Return (x, y) of the center of cell containing provided text 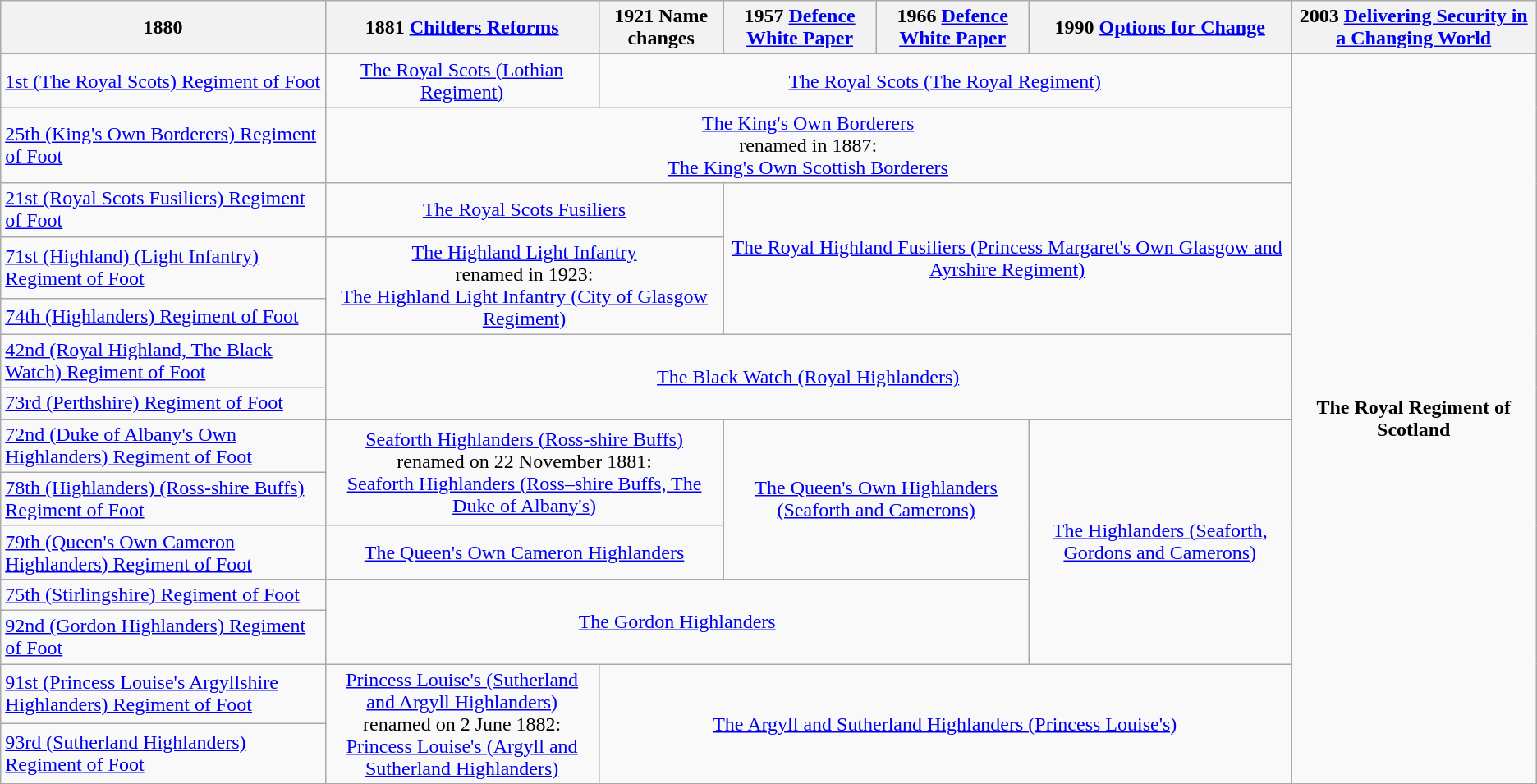
1880 (163, 28)
1881 Childers Reforms (461, 28)
The Queen's Own Highlanders (Seaforth and Camerons) (876, 499)
2003 Delivering Security in a Changing World (1414, 28)
1966 Defence White Paper (952, 28)
The Royal Scots Fusiliers (524, 210)
93rd (Sutherland Highlanders) Regiment of Foot (163, 754)
1990 Options for Change (1159, 28)
73rd (Perthshire) Regiment of Foot (163, 403)
79th (Queen's Own Cameron Highlanders) Regiment of Foot (163, 552)
1st (The Royal Scots) Regiment of Foot (163, 80)
The King's Own Borderersrenamed in 1887:The King's Own Scottish Borderers (808, 145)
75th (Stirlingshire) Regiment of Foot (163, 594)
Princess Louise's (Sutherland and Argyll Highlanders)renamed on 2 June 1882:Princess Louise's (Argyll and Sutherland Highlanders) (461, 723)
92nd (Gordon Highlanders) Regiment of Foot (163, 637)
The Black Watch (Royal Highlanders) (808, 376)
The Royal Scots (Lothian Regiment) (461, 80)
42nd (Royal Highland, The Black Watch) Regiment of Foot (163, 361)
The Royal Regiment of Scotland (1414, 419)
1957 Defence White Paper (800, 28)
The Royal Scots (The Royal Regiment) (944, 80)
The Highland Light Infantryrenamed in 1923:The Highland Light Infantry (City of Glasgow Regiment) (524, 286)
The Royal Highland Fusiliers (Princess Margaret's Own Glasgow and Ayrshire Regiment) (1007, 259)
The Argyll and Sutherland Highlanders (Princess Louise's) (944, 723)
The Queen's Own Cameron Highlanders (524, 552)
21st (Royal Scots Fusiliers) Regiment of Foot (163, 210)
74th (Highlanders) Regiment of Foot (163, 316)
78th (Highlanders) (Ross-shire Buffs) Regiment of Foot (163, 499)
Seaforth Highlanders (Ross-shire Buffs)renamed on 22 November 1881:Seaforth Highlanders (Ross–shire Buffs, The Duke of Albany's) (524, 472)
71st (Highland) (Light Infantry) Regiment of Foot (163, 268)
91st (Princess Louise's Argyllshire Highlanders) Regiment of Foot (163, 693)
1921 Name changes (661, 28)
72nd (Duke of Albany's Own Highlanders) Regiment of Foot (163, 445)
The Highlanders (Seaforth, Gordons and Camerons) (1159, 541)
25th (King's Own Borderers) Regiment of Foot (163, 145)
The Gordon Highlanders (677, 621)
